Determine the (x, y) coordinate at the center of the cell enclosing the given text.  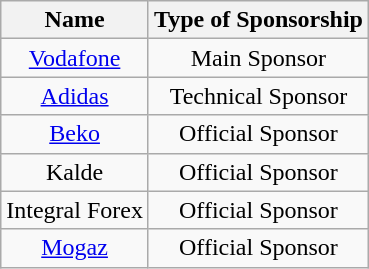
Type of Sponsorship (258, 20)
Mogaz (75, 248)
Beko (75, 134)
Integral Forex (75, 210)
Adidas (75, 96)
Technical Sponsor (258, 96)
Name (75, 20)
Kalde (75, 172)
Main Sponsor (258, 58)
Vodafone (75, 58)
